Extract the [X, Y] coordinate from the center of the cell holding the provided text.  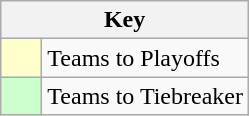
Teams to Playoffs [146, 58]
Key [125, 20]
Teams to Tiebreaker [146, 96]
